For the text-containing cell, return its midpoint in [x, y] coordinate format. 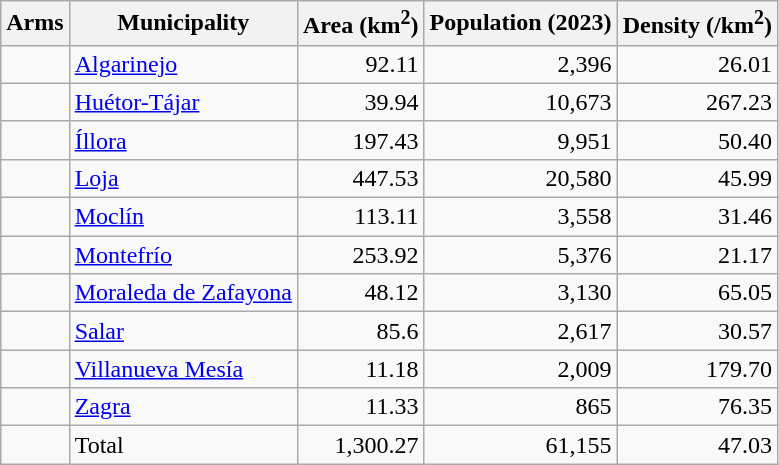
Arms [35, 24]
61,155 [520, 445]
253.92 [360, 255]
Villanueva Mesía [183, 369]
10,673 [520, 102]
179.70 [697, 369]
Population (2023) [520, 24]
50.40 [697, 140]
20,580 [520, 178]
Huétor-Tájar [183, 102]
2,396 [520, 64]
2,617 [520, 331]
197.43 [360, 140]
9,951 [520, 140]
Zagra [183, 407]
Density (/km2) [697, 24]
92.11 [360, 64]
2,009 [520, 369]
865 [520, 407]
Moclín [183, 217]
47.03 [697, 445]
Moraleda de Zafayona [183, 293]
Municipality [183, 24]
21.17 [697, 255]
Algarinejo [183, 64]
267.23 [697, 102]
11.18 [360, 369]
85.6 [360, 331]
3,558 [520, 217]
Montefrío [183, 255]
31.46 [697, 217]
26.01 [697, 64]
113.11 [360, 217]
39.94 [360, 102]
65.05 [697, 293]
447.53 [360, 178]
30.57 [697, 331]
5,376 [520, 255]
1,300.27 [360, 445]
Íllora [183, 140]
Total [183, 445]
Loja [183, 178]
48.12 [360, 293]
76.35 [697, 407]
45.99 [697, 178]
11.33 [360, 407]
Area (km2) [360, 24]
Salar [183, 331]
3,130 [520, 293]
